Identify which cell holds the provided text, then report its [x, y] central coordinate. 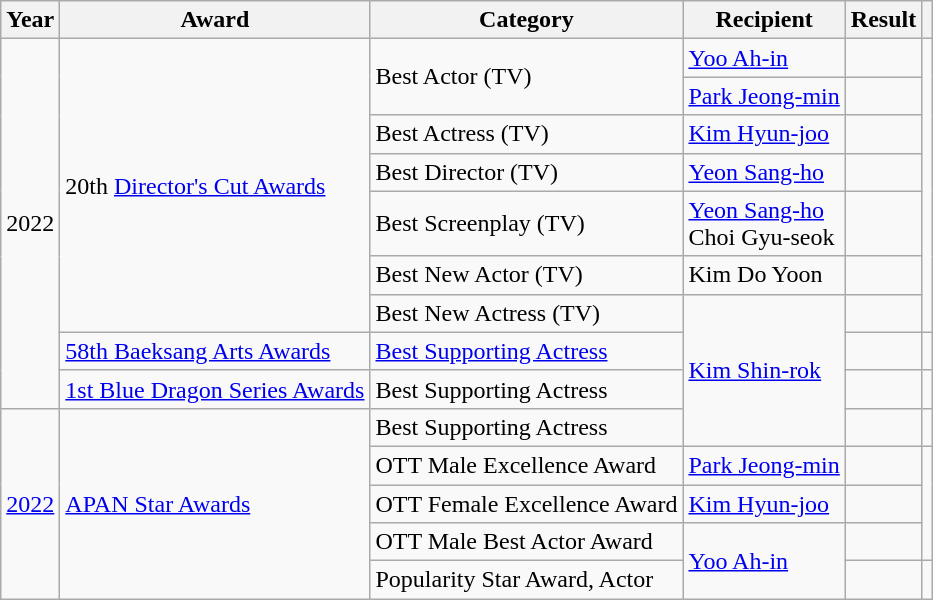
Result [883, 20]
OTT Female Excellence Award [526, 503]
OTT Male Best Actor Award [526, 542]
1st Blue Dragon Series Awards [215, 389]
Popularity Star Award, Actor [526, 580]
APAN Star Awards [215, 503]
Recipient [764, 20]
Yeon Sang-ho Choi Gyu-seok [764, 224]
Best Director (TV) [526, 172]
Award [215, 20]
20th Director's Cut Awards [215, 186]
Best Actor (TV) [526, 77]
Yeon Sang-ho [764, 172]
Category [526, 20]
Best New Actor (TV) [526, 275]
OTT Male Excellence Award [526, 465]
58th Baeksang Arts Awards [215, 351]
Best Actress (TV) [526, 134]
Best Screenplay (TV) [526, 224]
Year [30, 20]
Kim Do Yoon [764, 275]
Kim Shin-rok [764, 370]
Best New Actress (TV) [526, 313]
